From the cell containing the given text, extract its center point as [X, Y] coordinate. 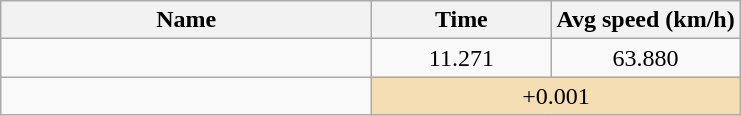
63.880 [646, 58]
11.271 [462, 58]
+0.001 [556, 96]
Avg speed (km/h) [646, 20]
Time [462, 20]
Name [186, 20]
